For the text-containing cell, return its midpoint in (X, Y) coordinate format. 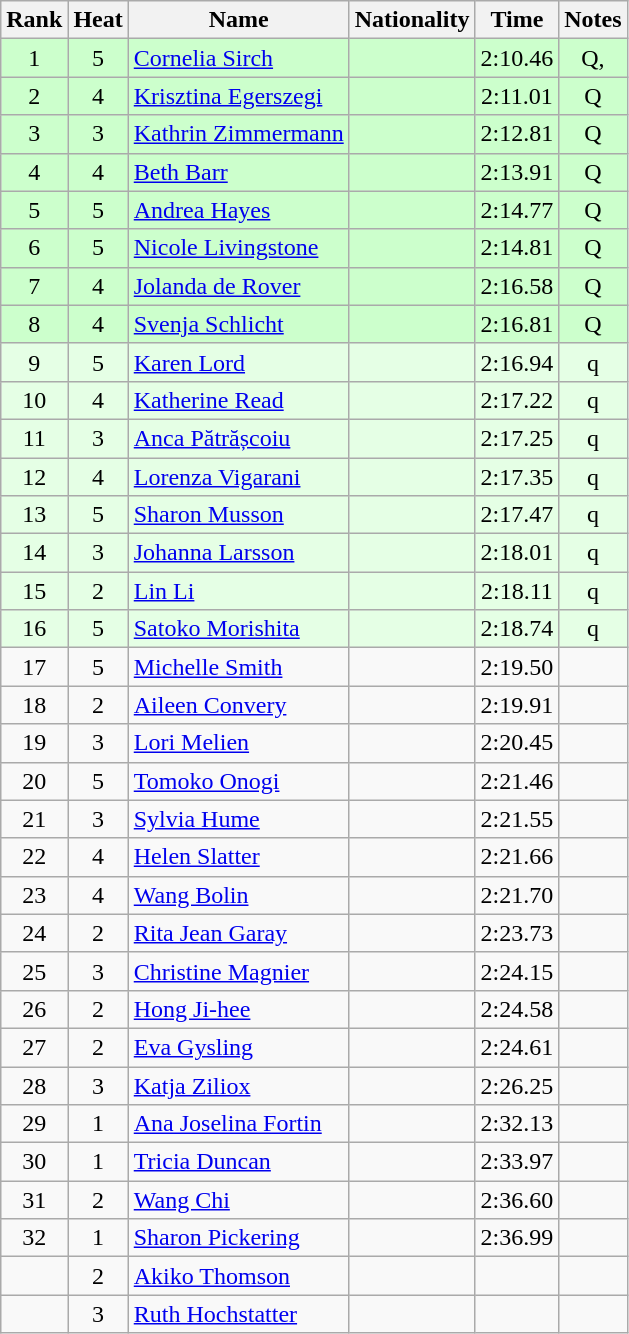
19 (34, 743)
Anca Pătrășcoiu (238, 438)
Katja Ziliox (238, 1085)
Sylvia Hume (238, 819)
30 (34, 1162)
Wang Chi (238, 1200)
2:11.01 (517, 96)
8 (34, 324)
2:16.94 (517, 362)
Tricia Duncan (238, 1162)
Nationality (412, 20)
28 (34, 1085)
17 (34, 667)
2:19.91 (517, 705)
Sharon Musson (238, 515)
2:19.50 (517, 667)
Nicole Livingstone (238, 248)
24 (34, 933)
31 (34, 1200)
Tomoko Onogi (238, 781)
Karen Lord (238, 362)
2:16.81 (517, 324)
2:17.22 (517, 400)
2:18.74 (517, 629)
2:13.91 (517, 172)
2:24.15 (517, 971)
12 (34, 477)
Ruth Hochstatter (238, 1314)
Hong Ji-hee (238, 1009)
Satoko Morishita (238, 629)
11 (34, 438)
26 (34, 1009)
Name (238, 20)
Jolanda de Rover (238, 286)
29 (34, 1124)
2:14.77 (517, 210)
Lorenza Vigarani (238, 477)
23 (34, 895)
Q, (593, 58)
Ana Joselina Fortin (238, 1124)
Kathrin Zimmermann (238, 134)
2:16.58 (517, 286)
Krisztina Egerszegi (238, 96)
2:21.70 (517, 895)
Andrea Hayes (238, 210)
2:32.13 (517, 1124)
20 (34, 781)
2:24.61 (517, 1047)
2:18.11 (517, 591)
Eva Gysling (238, 1047)
Michelle Smith (238, 667)
27 (34, 1047)
Heat (98, 20)
Akiko Thomson (238, 1276)
Beth Barr (238, 172)
Rank (34, 20)
16 (34, 629)
2:17.25 (517, 438)
Wang Bolin (238, 895)
14 (34, 553)
Lori Melien (238, 743)
25 (34, 971)
2:24.58 (517, 1009)
2:36.60 (517, 1200)
Lin Li (238, 591)
32 (34, 1238)
2:33.97 (517, 1162)
Cornelia Sirch (238, 58)
10 (34, 400)
2:12.81 (517, 134)
13 (34, 515)
6 (34, 248)
9 (34, 362)
Rita Jean Garay (238, 933)
18 (34, 705)
2:20.45 (517, 743)
2:26.25 (517, 1085)
7 (34, 286)
2:17.35 (517, 477)
2:14.81 (517, 248)
2:21.66 (517, 857)
Katherine Read (238, 400)
2:23.73 (517, 933)
2:21.46 (517, 781)
22 (34, 857)
Sharon Pickering (238, 1238)
15 (34, 591)
Notes (593, 20)
2:36.99 (517, 1238)
2:10.46 (517, 58)
Christine Magnier (238, 971)
Time (517, 20)
21 (34, 819)
2:17.47 (517, 515)
2:21.55 (517, 819)
Johanna Larsson (238, 553)
Svenja Schlicht (238, 324)
Helen Slatter (238, 857)
Aileen Convery (238, 705)
2:18.01 (517, 553)
